Return the [x, y] coordinate for the center point of the cell that contains the specified text.  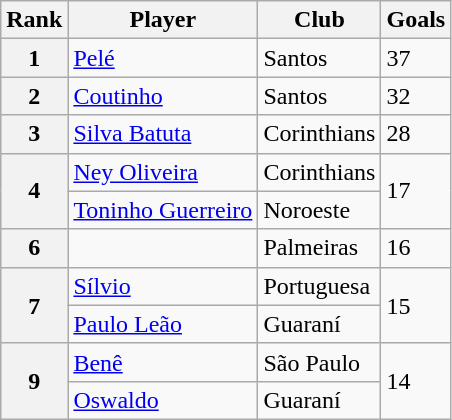
Portuguesa [320, 286]
14 [416, 381]
Player [163, 20]
4 [34, 191]
Coutinho [163, 96]
16 [416, 248]
2 [34, 96]
15 [416, 305]
Club [320, 20]
Silva Batuta [163, 134]
Toninho Guerreiro [163, 210]
7 [34, 305]
Noroeste [320, 210]
6 [34, 248]
Paulo Leão [163, 324]
Pelé [163, 58]
1 [34, 58]
Benê [163, 362]
37 [416, 58]
Goals [416, 20]
São Paulo [320, 362]
Sílvio [163, 286]
Palmeiras [320, 248]
3 [34, 134]
28 [416, 134]
17 [416, 191]
Rank [34, 20]
32 [416, 96]
Oswaldo [163, 400]
9 [34, 381]
Ney Oliveira [163, 172]
